Scan for the cell matching the given text and deliver its (x, y) coordinate at center. 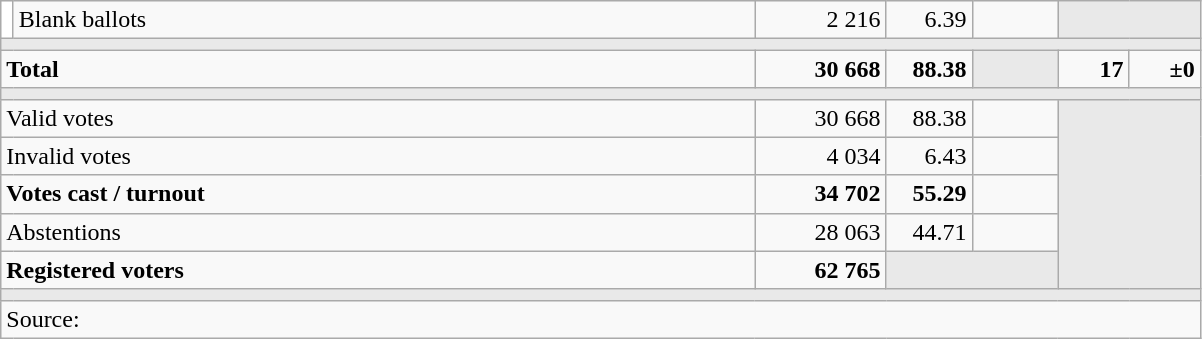
Valid votes (378, 118)
Votes cast / turnout (378, 194)
62 765 (820, 270)
Total (378, 69)
Registered voters (378, 270)
Abstentions (378, 232)
6.43 (929, 156)
55.29 (929, 194)
44.71 (929, 232)
17 (1094, 69)
Invalid votes (378, 156)
2 216 (820, 20)
28 063 (820, 232)
Source: (600, 319)
±0 (1164, 69)
4 034 (820, 156)
34 702 (820, 194)
6.39 (929, 20)
Blank ballots (384, 20)
